Detect which cell encompasses the target text, then output its (X, Y) center coordinate. 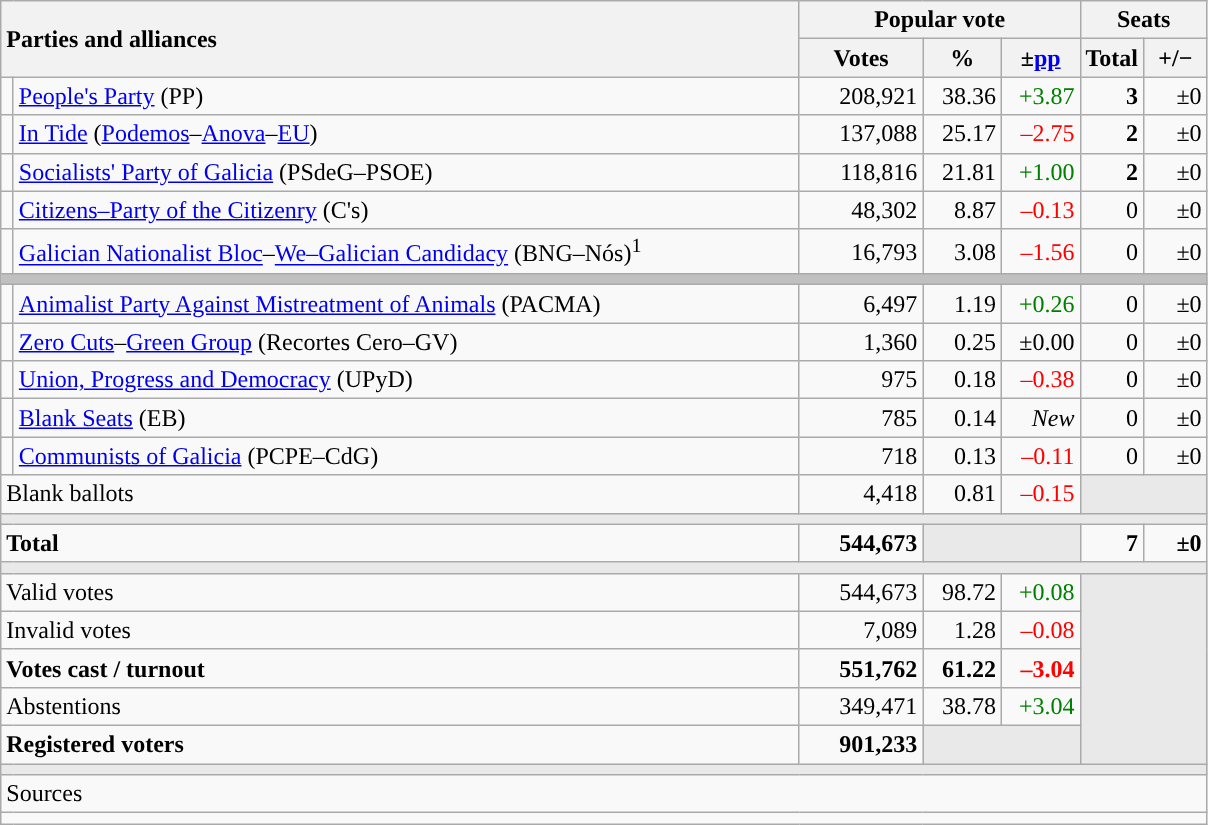
–1.56 (1040, 252)
–2.75 (1040, 134)
785 (861, 418)
Sources (604, 794)
Popular vote (940, 20)
% (962, 58)
+3.04 (1040, 706)
718 (861, 456)
7 (1112, 543)
1,360 (861, 342)
0.13 (962, 456)
–0.38 (1040, 380)
–0.13 (1040, 210)
Parties and alliances (400, 39)
7,089 (861, 630)
1.19 (962, 304)
+3.87 (1040, 96)
Votes cast / turnout (400, 668)
61.22 (962, 668)
Invalid votes (400, 630)
0.14 (962, 418)
38.78 (962, 706)
551,762 (861, 668)
208,921 (861, 96)
16,793 (861, 252)
Citizens–Party of the Citizenry (C's) (406, 210)
Abstentions (400, 706)
Union, Progress and Democracy (UPyD) (406, 380)
Seats (1144, 20)
25.17 (962, 134)
38.36 (962, 96)
Socialists' Party of Galicia (PSdeG–PSOE) (406, 172)
–0.15 (1040, 494)
Communists of Galicia (PCPE–CdG) (406, 456)
±0.00 (1040, 342)
Blank Seats (EB) (406, 418)
Galician Nationalist Bloc–We–Galician Candidacy (BNG–Nós)1 (406, 252)
+1.00 (1040, 172)
98.72 (962, 592)
21.81 (962, 172)
Registered voters (400, 745)
Animalist Party Against Mistreatment of Animals (PACMA) (406, 304)
+/− (1176, 58)
–3.04 (1040, 668)
Zero Cuts–Green Group (Recortes Cero–GV) (406, 342)
6,497 (861, 304)
–0.08 (1040, 630)
1.28 (962, 630)
0.81 (962, 494)
–0.11 (1040, 456)
4,418 (861, 494)
In Tide (Podemos–Anova–EU) (406, 134)
+0.26 (1040, 304)
Blank ballots (400, 494)
0.25 (962, 342)
Valid votes (400, 592)
0.18 (962, 380)
137,088 (861, 134)
People's Party (PP) (406, 96)
48,302 (861, 210)
+0.08 (1040, 592)
3 (1112, 96)
349,471 (861, 706)
±pp (1040, 58)
118,816 (861, 172)
901,233 (861, 745)
3.08 (962, 252)
New (1040, 418)
8.87 (962, 210)
975 (861, 380)
Votes (861, 58)
